Locate the cell with the specified text and output its [x, y] center coordinate. 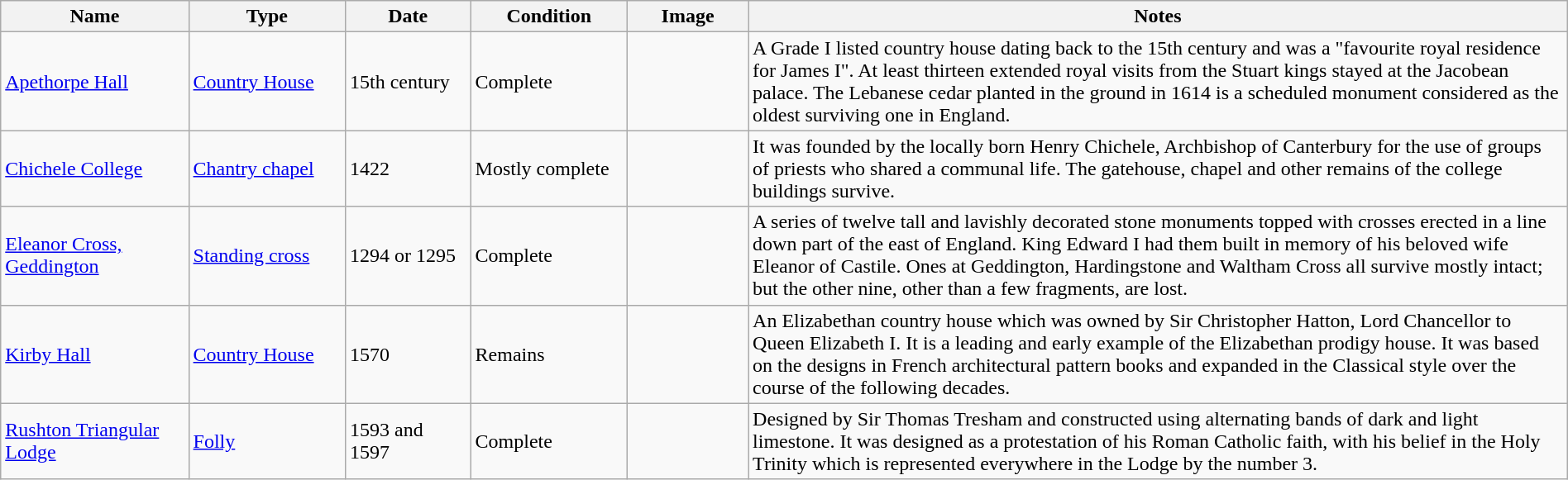
Kirby Hall [94, 354]
Chichele College [94, 169]
Eleanor Cross, Geddington [94, 256]
Chantry chapel [266, 169]
Type [266, 17]
1422 [409, 169]
Name [94, 17]
Apethorpe Hall [94, 81]
Remains [549, 354]
Condition [549, 17]
1593 and 1597 [409, 441]
1570 [409, 354]
Rushton Triangular Lodge [94, 441]
Image [688, 17]
Folly [266, 441]
Notes [1158, 17]
Date [409, 17]
Standing cross [266, 256]
15th century [409, 81]
1294 or 1295 [409, 256]
Mostly complete [549, 169]
